Find where the given text appears and provide that cell's center as (x, y) coordinate. 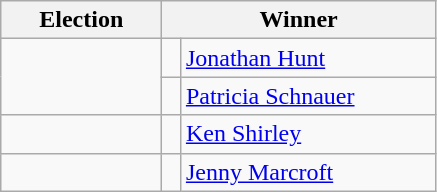
Election (82, 20)
Jenny Marcroft (308, 172)
Winner (299, 20)
Patricia Schnauer (308, 96)
Ken Shirley (308, 134)
Jonathan Hunt (308, 58)
